For the text-containing cell, return its midpoint in (x, y) coordinate format. 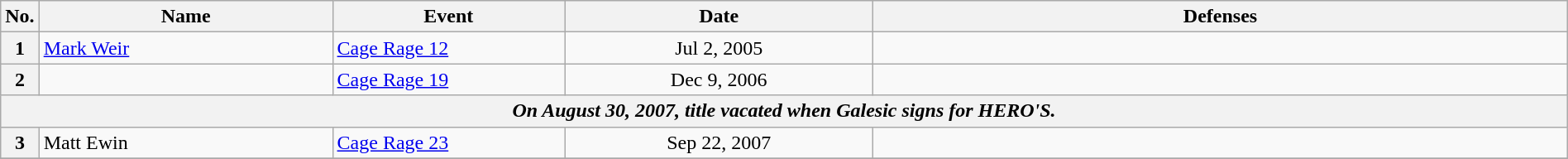
Cage Rage 12 (448, 48)
Mark Weir (185, 48)
Matt Ewin (185, 142)
Event (448, 17)
1 (20, 48)
Date (718, 17)
Name (185, 17)
Defenses (1221, 17)
Dec 9, 2006 (718, 79)
Cage Rage 19 (448, 79)
3 (20, 142)
On August 30, 2007, title vacated when Galesic signs for HERO'S. (784, 111)
Cage Rage 23 (448, 142)
Jul 2, 2005 (718, 48)
Sep 22, 2007 (718, 142)
2 (20, 79)
No. (20, 17)
